Extract the [X, Y] coordinate from the center of the cell holding the provided text.  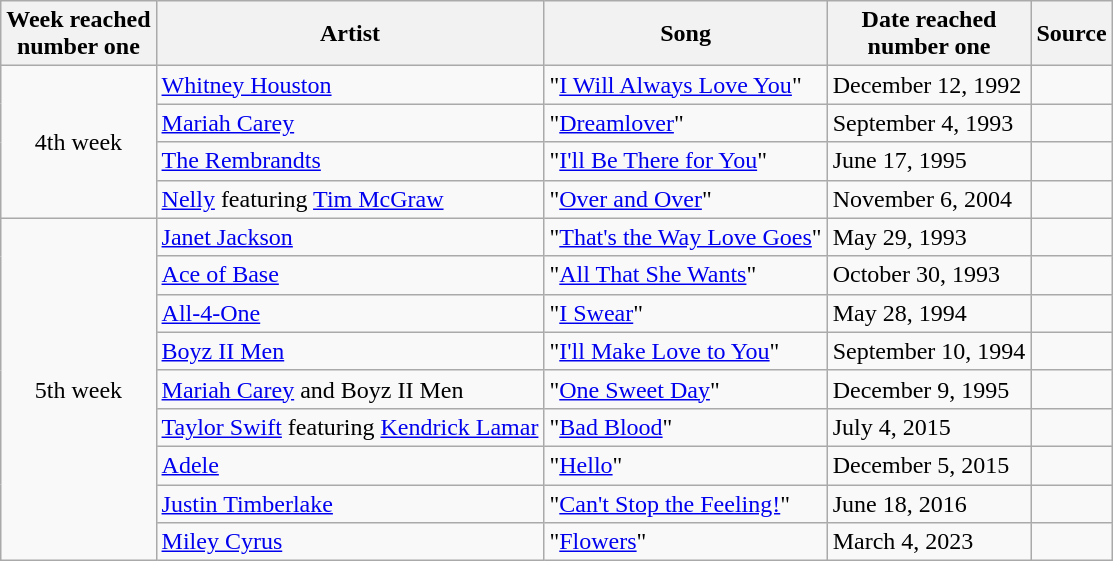
"That's the Way Love Goes" [686, 237]
The Rembrandts [350, 161]
"I Swear" [686, 313]
June 17, 1995 [929, 161]
Janet Jackson [350, 237]
December 9, 1995 [929, 389]
Taylor Swift featuring Kendrick Lamar [350, 427]
Miley Cyrus [350, 542]
Ace of Base [350, 275]
May 29, 1993 [929, 237]
Mariah Carey [350, 123]
May 28, 1994 [929, 313]
Boyz II Men [350, 351]
December 12, 1992 [929, 85]
"Bad Blood" [686, 427]
Justin Timberlake [350, 503]
"I'll Make Love to You" [686, 351]
5th week [78, 390]
"Can't Stop the Feeling!" [686, 503]
September 10, 1994 [929, 351]
"Dreamlover" [686, 123]
Source [1072, 34]
Mariah Carey and Boyz II Men [350, 389]
Whitney Houston [350, 85]
Date reached number one [929, 34]
All-4-One [350, 313]
"Hello" [686, 465]
"All That She Wants" [686, 275]
"Flowers" [686, 542]
March 4, 2023 [929, 542]
Artist [350, 34]
September 4, 1993 [929, 123]
"One Sweet Day" [686, 389]
"Over and Over" [686, 199]
4th week [78, 142]
Nelly featuring Tim McGraw [350, 199]
Adele [350, 465]
November 6, 2004 [929, 199]
December 5, 2015 [929, 465]
June 18, 2016 [929, 503]
"I Will Always Love You" [686, 85]
Song [686, 34]
Week reached number one [78, 34]
July 4, 2015 [929, 427]
"I'll Be There for You" [686, 161]
October 30, 1993 [929, 275]
